Output the (X, Y) coordinate of the center of the cell containing the given text.  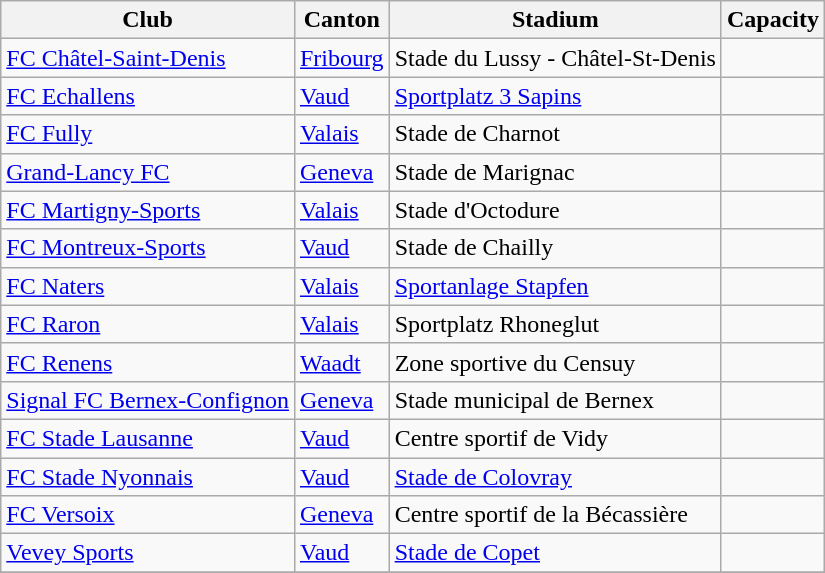
Sportanlage Stapfen (555, 286)
FC Echallens (148, 96)
Stade de Marignac (555, 172)
Centre sportif de la Bécassière (555, 515)
FC Martigny-Sports (148, 210)
Stade de Copet (555, 553)
Stadium (555, 20)
FC Stade Lausanne (148, 438)
Stade de Charnot (555, 134)
FC Châtel-Saint-Denis (148, 58)
Fribourg (342, 58)
Centre sportif de Vidy (555, 438)
Zone sportive du Censuy (555, 362)
Stade d'Octodure (555, 210)
Waadt (342, 362)
Stade municipal de Bernex (555, 400)
Capacity (772, 20)
FC Stade Nyonnais (148, 477)
Signal FC Bernex-Confignon (148, 400)
Stade de Chailly (555, 248)
FC Raron (148, 324)
FC Montreux-Sports (148, 248)
Stade du Lussy - Châtel-St-Denis (555, 58)
Grand-Lancy FC (148, 172)
FC Renens (148, 362)
Sportplatz Rhoneglut (555, 324)
FC Naters (148, 286)
Stade de Colovray (555, 477)
Canton (342, 20)
Club (148, 20)
FC Fully (148, 134)
Sportplatz 3 Sapins (555, 96)
FC Versoix (148, 515)
Vevey Sports (148, 553)
